Find where the given text appears and provide that cell's center as [X, Y] coordinate. 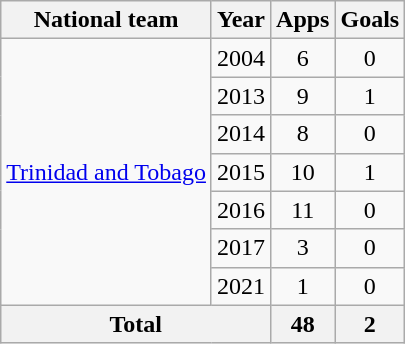
6 [303, 58]
2016 [240, 210]
8 [303, 134]
10 [303, 172]
2021 [240, 286]
2017 [240, 248]
9 [303, 96]
48 [303, 324]
Apps [303, 20]
Trinidad and Tobago [106, 172]
2 [370, 324]
2004 [240, 58]
2013 [240, 96]
National team [106, 20]
Goals [370, 20]
11 [303, 210]
2014 [240, 134]
Total [136, 324]
Year [240, 20]
2015 [240, 172]
3 [303, 248]
